Locate the cell with the specified text and output its (X, Y) center coordinate. 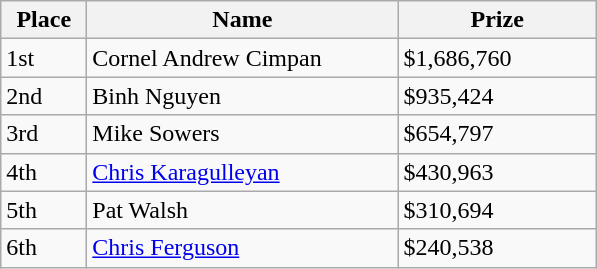
Cornel Andrew Cimpan (242, 58)
1st (44, 58)
$240,538 (498, 248)
Binh Nguyen (242, 96)
Chris Ferguson (242, 248)
3rd (44, 134)
Chris Karagulleyan (242, 172)
2nd (44, 96)
Mike Sowers (242, 134)
Pat Walsh (242, 210)
$430,963 (498, 172)
$654,797 (498, 134)
Prize (498, 20)
4th (44, 172)
6th (44, 248)
Place (44, 20)
Name (242, 20)
$1,686,760 (498, 58)
$310,694 (498, 210)
$935,424 (498, 96)
5th (44, 210)
